Find where the given text appears and provide that cell's center as [x, y] coordinate. 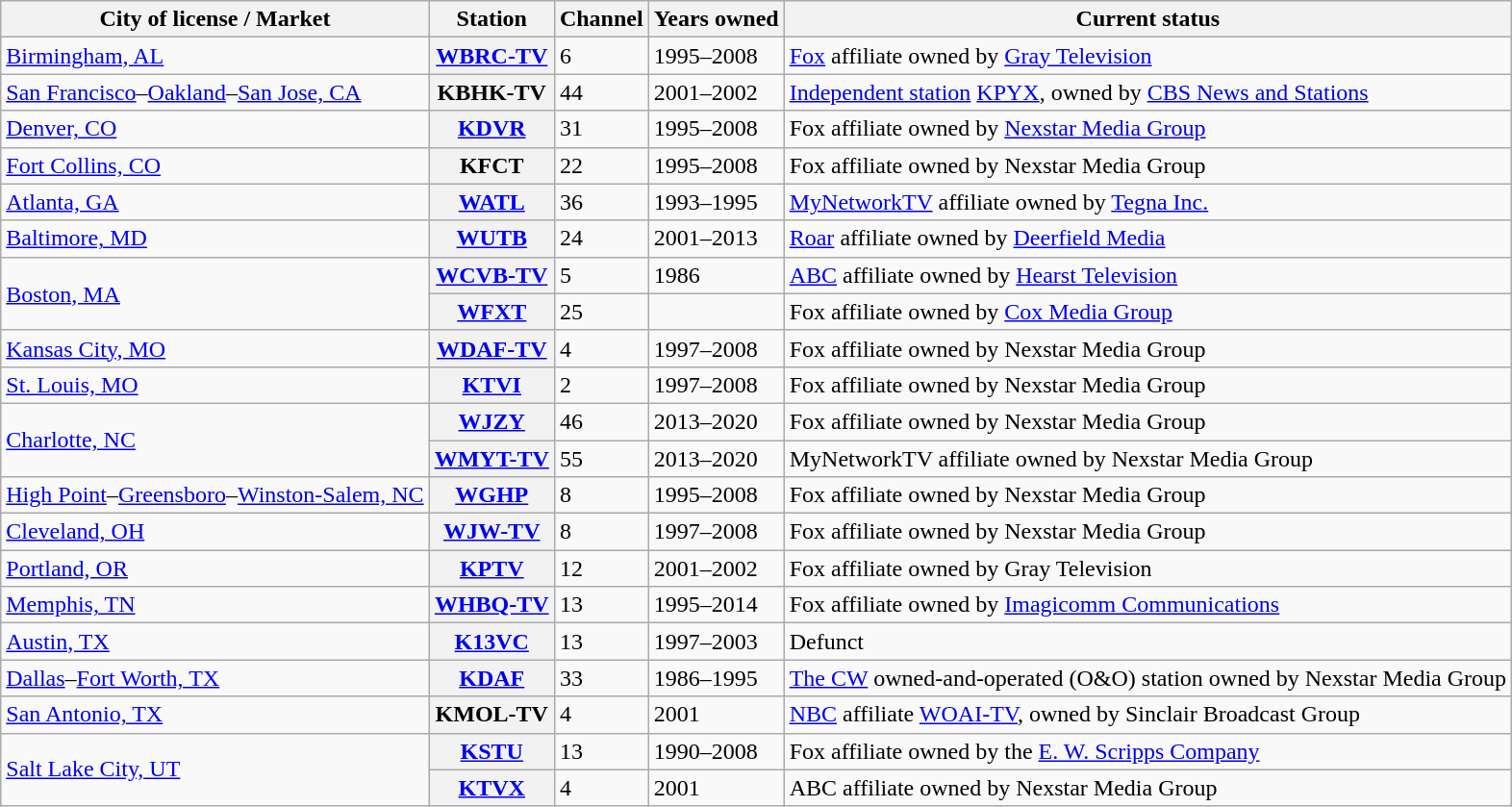
WUTB [491, 239]
KPTV [491, 568]
Fox affiliate owned by Cox Media Group [1147, 312]
KSTU [491, 751]
WDAF-TV [491, 348]
Memphis, TN [215, 605]
24 [601, 239]
The CW owned-and-operated (O&O) station owned by Nexstar Media Group [1147, 678]
1995–2014 [716, 605]
KTVX [491, 788]
Cleveland, OH [215, 532]
36 [601, 202]
MyNetworkTV affiliate owned by Tegna Inc. [1147, 202]
1990–2008 [716, 751]
Fox affiliate owned by Imagicomm Communications [1147, 605]
6 [601, 56]
WHBQ-TV [491, 605]
KDVR [491, 129]
City of license / Market [215, 19]
55 [601, 459]
Salt Lake City, UT [215, 769]
MyNetworkTV affiliate owned by Nexstar Media Group [1147, 459]
WATL [491, 202]
Years owned [716, 19]
WCVB-TV [491, 275]
ABC affiliate owned by Hearst Television [1147, 275]
Channel [601, 19]
Dallas–Fort Worth, TX [215, 678]
KMOL-TV [491, 715]
KDAF [491, 678]
1997–2003 [716, 642]
31 [601, 129]
K13VC [491, 642]
WBRC-TV [491, 56]
2001–2013 [716, 239]
1986–1995 [716, 678]
Kansas City, MO [215, 348]
22 [601, 165]
KFCT [491, 165]
WMYT-TV [491, 459]
Portland, OR [215, 568]
1986 [716, 275]
Independent station KPYX, owned by CBS News and Stations [1147, 92]
Denver, CO [215, 129]
KTVI [491, 385]
44 [601, 92]
Austin, TX [215, 642]
WJZY [491, 421]
Charlotte, NC [215, 440]
Boston, MA [215, 293]
1993–1995 [716, 202]
Roar affiliate owned by Deerfield Media [1147, 239]
WFXT [491, 312]
Station [491, 19]
Current status [1147, 19]
46 [601, 421]
ABC affiliate owned by Nexstar Media Group [1147, 788]
Fox affiliate owned by the E. W. Scripps Company [1147, 751]
San Antonio, TX [215, 715]
WJW-TV [491, 532]
Fort Collins, CO [215, 165]
NBC affiliate WOAI-TV, owned by Sinclair Broadcast Group [1147, 715]
33 [601, 678]
2 [601, 385]
Baltimore, MD [215, 239]
Birmingham, AL [215, 56]
WGHP [491, 495]
25 [601, 312]
St. Louis, MO [215, 385]
12 [601, 568]
5 [601, 275]
High Point–Greensboro–Winston-Salem, NC [215, 495]
Defunct [1147, 642]
Atlanta, GA [215, 202]
San Francisco–Oakland–San Jose, CA [215, 92]
KBHK-TV [491, 92]
